Pinpoint the cell where the given text exists, returning its (X, Y) midpoint coordinate. 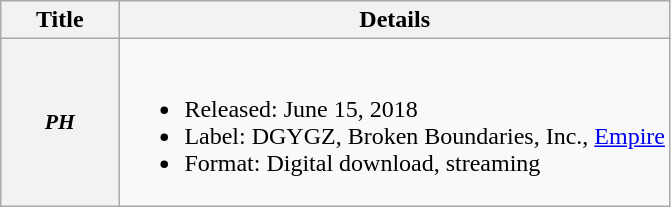
Released: June 15, 2018Label: DGYGZ, Broken Boundaries, Inc., EmpireFormat: Digital download, streaming (395, 122)
PH (60, 122)
Title (60, 20)
Details (395, 20)
